Return [x, y] of the center of cell containing provided text 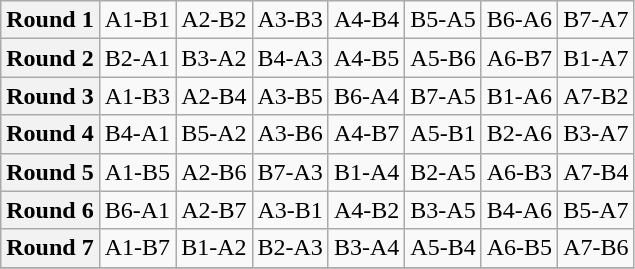
A3-B5 [290, 96]
B3-A2 [214, 58]
A3-B1 [290, 210]
A1-B3 [137, 96]
Round 2 [50, 58]
B7-A5 [443, 96]
B7-A7 [596, 20]
B7-A3 [290, 172]
A3-B6 [290, 134]
A1-B1 [137, 20]
B5-A7 [596, 210]
A3-B3 [290, 20]
A4-B5 [366, 58]
B1-A4 [366, 172]
B6-A6 [519, 20]
A6-B7 [519, 58]
A4-B4 [366, 20]
A5-B6 [443, 58]
A4-B2 [366, 210]
A4-B7 [366, 134]
Round 7 [50, 248]
B1-A7 [596, 58]
Round 4 [50, 134]
B2-A6 [519, 134]
A1-B5 [137, 172]
A2-B7 [214, 210]
B6-A4 [366, 96]
A7-B2 [596, 96]
A7-B4 [596, 172]
B3-A4 [366, 248]
Round 6 [50, 210]
B4-A3 [290, 58]
B4-A1 [137, 134]
B3-A7 [596, 134]
B1-A2 [214, 248]
B5-A5 [443, 20]
Round 1 [50, 20]
A5-B4 [443, 248]
A6-B5 [519, 248]
A2-B6 [214, 172]
B4-A6 [519, 210]
B2-A5 [443, 172]
Round 3 [50, 96]
B1-A6 [519, 96]
B3-A5 [443, 210]
A2-B2 [214, 20]
B6-A1 [137, 210]
Round 5 [50, 172]
B2-A1 [137, 58]
A5-B1 [443, 134]
A7-B6 [596, 248]
A1-B7 [137, 248]
A6-B3 [519, 172]
B5-A2 [214, 134]
B2-A3 [290, 248]
A2-B4 [214, 96]
